Locate the cell with the specified text and output its [X, Y] center coordinate. 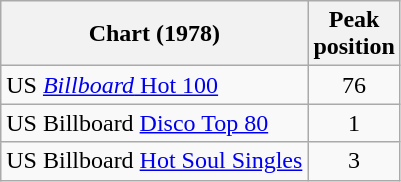
US Billboard Disco Top 80 [154, 123]
1 [354, 123]
Chart (1978) [154, 34]
3 [354, 161]
76 [354, 85]
US Billboard Hot Soul Singles [154, 161]
Peakposition [354, 34]
US Billboard Hot 100 [154, 85]
